Determine the [x, y] coordinate at the center of the cell enclosing the given text.  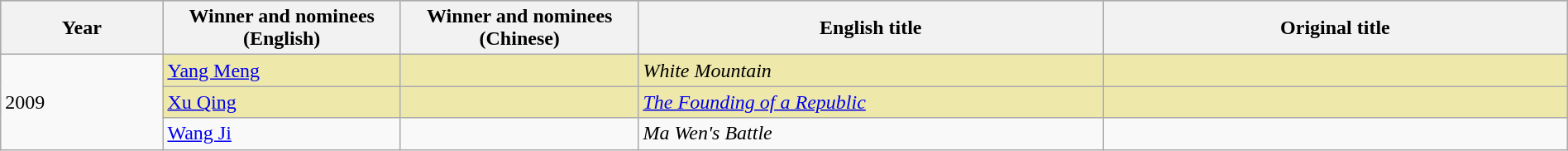
Winner and nominees(English) [282, 28]
The Founding of a Republic [871, 102]
White Mountain [871, 71]
Original title [1336, 28]
Winner and nominees(Chinese) [519, 28]
English title [871, 28]
Ma Wen's Battle [871, 134]
Yang Meng [282, 71]
Wang Ji [282, 134]
Year [82, 28]
Xu Qing [282, 102]
2009 [82, 102]
